Extract the [X, Y] coordinate from the center of the cell holding the provided text.  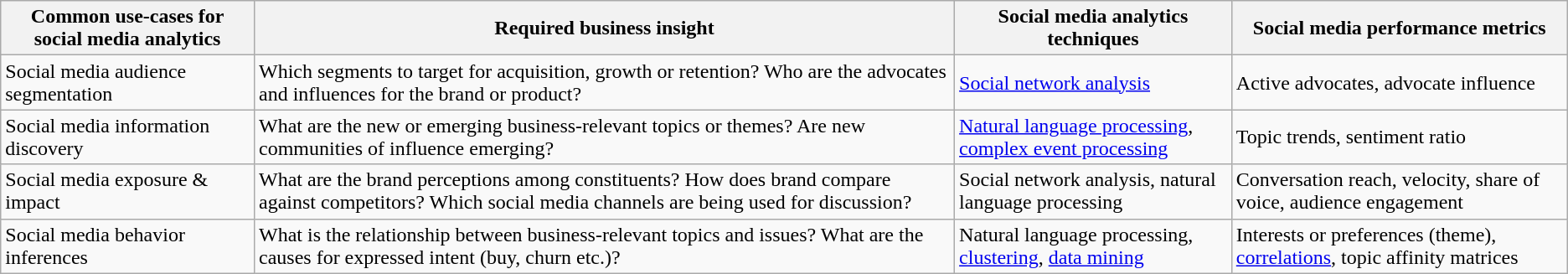
Common use-cases for social media analytics [127, 28]
Which segments to target for acquisition, growth or retention? Who are the advocates and influences for the brand or product? [604, 82]
Natural language processing, clustering, data mining [1094, 246]
What are the new or emerging business-relevant topics or themes? Are new communities of influence emerging? [604, 137]
Social network analysis, natural language processing [1094, 191]
Social media exposure & impact [127, 191]
Social media analytics techniques [1094, 28]
Natural language processing, complex event processing [1094, 137]
Social media information discovery [127, 137]
Social network analysis [1094, 82]
Social media audience segmentation [127, 82]
Social media performance metrics [1399, 28]
Social media behavior inferences [127, 246]
Active advocates, advocate influence [1399, 82]
Topic trends, sentiment ratio [1399, 137]
What is the relationship between business-relevant topics and issues? What are the causes for expressed intent (buy, churn etc.)? [604, 246]
Required business insight [604, 28]
Interests or preferences (theme), correlations, topic affinity matrices [1399, 246]
Conversation reach, velocity, share of voice, audience engagement [1399, 191]
